Find where the given text appears and provide that cell's center as (X, Y) coordinate. 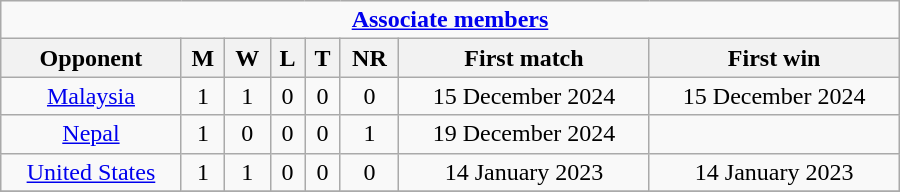
First win (774, 58)
First match (524, 58)
L (288, 58)
19 December 2024 (524, 134)
Nepal (91, 134)
M (203, 58)
Malaysia (91, 96)
Opponent (91, 58)
W (248, 58)
Associate members (450, 20)
United States (91, 172)
T (322, 58)
NR (370, 58)
